Return (X, Y) of the center of cell containing provided text 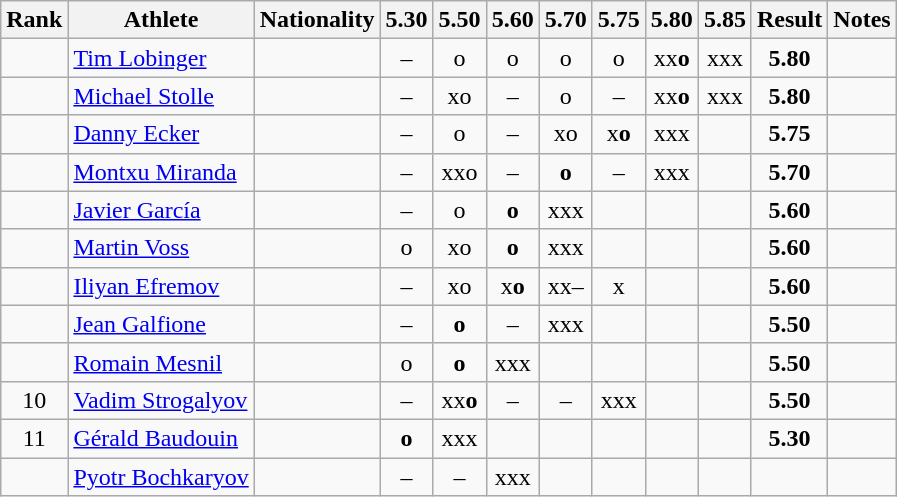
Montxu Miranda (161, 172)
Javier García (161, 210)
Gérald Baudouin (161, 438)
Iliyan Efremov (161, 286)
Notes (862, 20)
Athlete (161, 20)
xx– (566, 286)
Tim Lobinger (161, 58)
Martin Voss (161, 248)
Rank (34, 20)
x (618, 286)
Pyotr Bochkaryov (161, 477)
5.85 (724, 20)
Result (789, 20)
Vadim Strogalyov (161, 400)
10 (34, 400)
Michael Stolle (161, 96)
Nationality (317, 20)
Danny Ecker (161, 134)
Jean Galfione (161, 324)
11 (34, 438)
Romain Mesnil (161, 362)
